Find where the given text appears and provide that cell's center as [X, Y] coordinate. 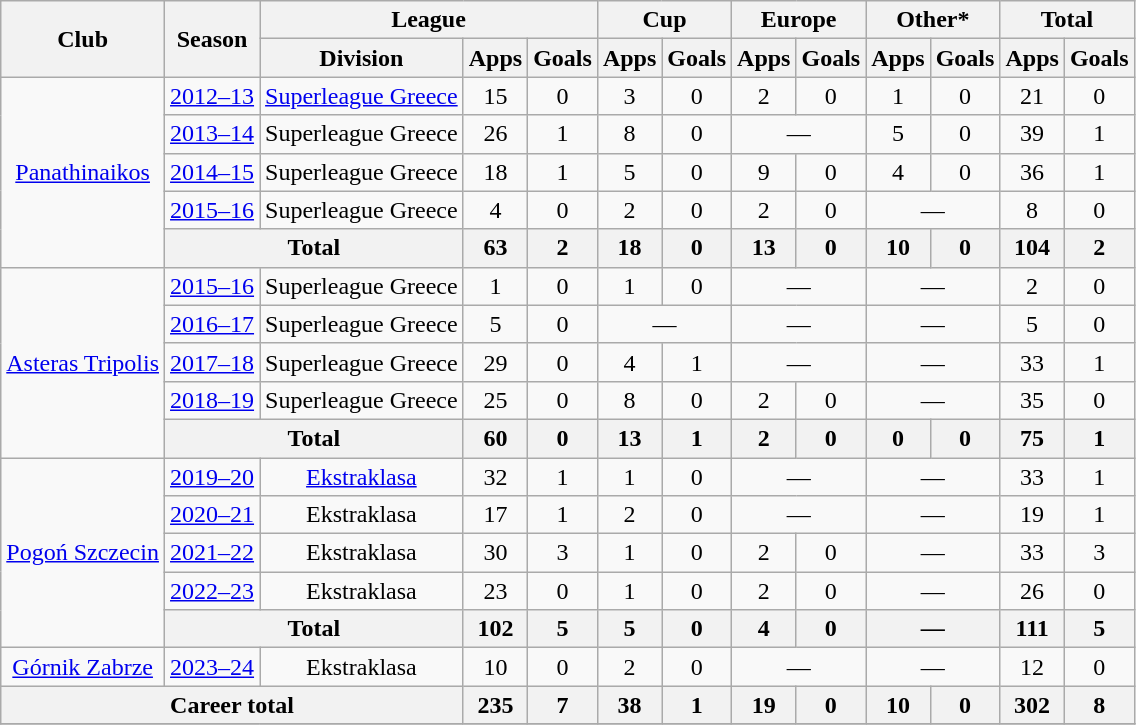
302 [1032, 705]
60 [495, 438]
2012–13 [212, 96]
75 [1032, 438]
104 [1032, 248]
35 [1032, 400]
15 [495, 96]
Panathinaikos [83, 172]
2014–15 [212, 172]
2017–18 [212, 362]
Pogoń Szczecin [83, 553]
Europe [799, 20]
Season [212, 39]
Górnik Zabrze [83, 667]
38 [629, 705]
29 [495, 362]
36 [1032, 172]
Division [362, 58]
32 [495, 477]
63 [495, 248]
2023–24 [212, 667]
7 [563, 705]
Other* [933, 20]
21 [1032, 96]
Asteras Tripolis [83, 362]
39 [1032, 134]
2018–19 [212, 400]
2021–22 [212, 553]
Club [83, 39]
Career total [232, 705]
Cup [664, 20]
17 [495, 515]
9 [764, 172]
2013–14 [212, 134]
2020–21 [212, 515]
23 [495, 591]
2016–17 [212, 324]
2022–23 [212, 591]
111 [1032, 629]
12 [1032, 667]
League [429, 20]
102 [495, 629]
2019–20 [212, 477]
30 [495, 553]
235 [495, 705]
25 [495, 400]
